Return (x, y) of the center of cell containing provided text 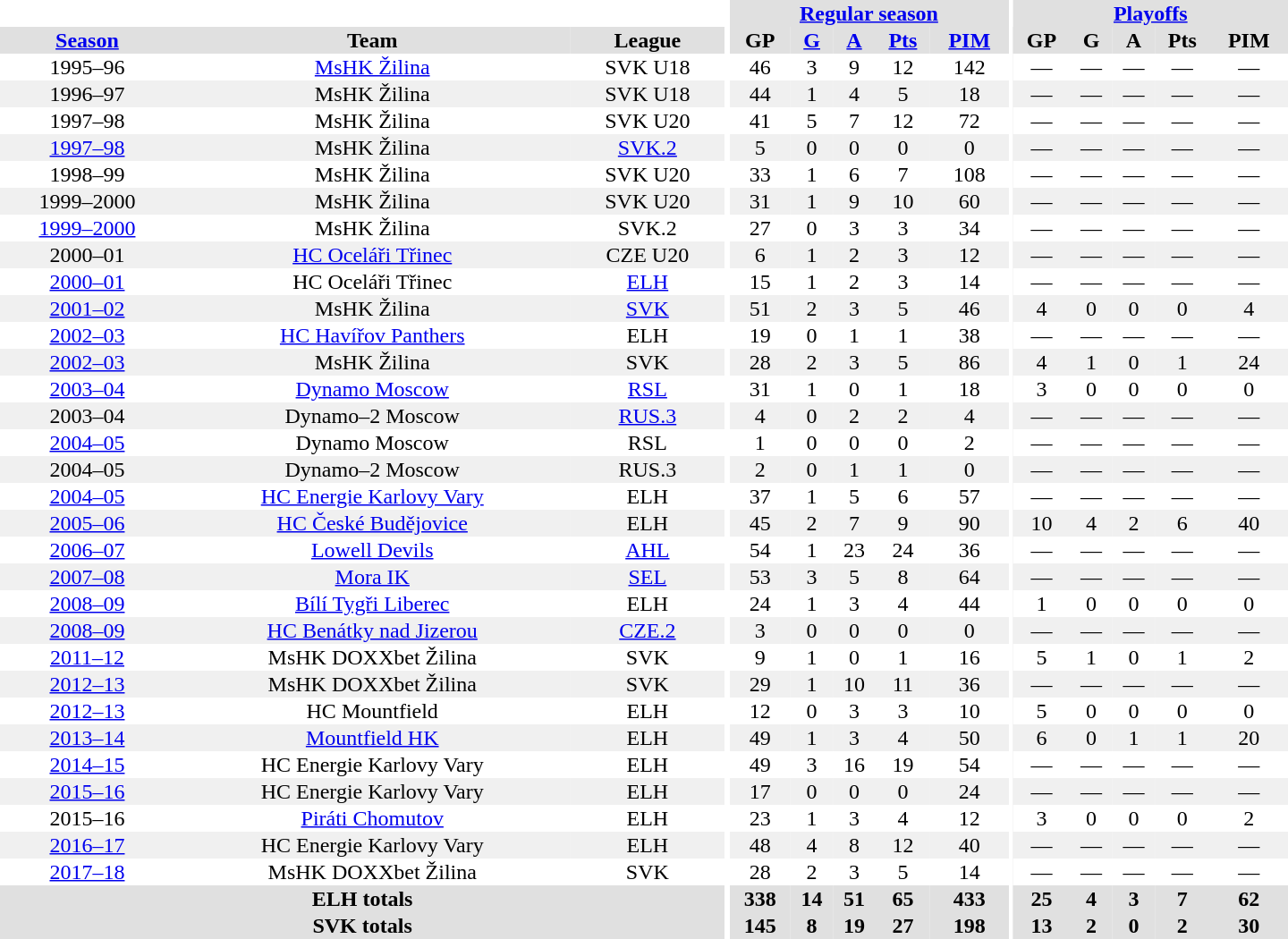
1995–96 (88, 67)
Playoffs (1150, 13)
41 (759, 121)
SEL (648, 577)
2005–06 (88, 523)
Piráti Chomutov (372, 818)
2007–08 (88, 577)
Mountfield HK (372, 738)
108 (970, 174)
29 (759, 684)
11 (903, 684)
13 (1042, 926)
1998–99 (88, 174)
37 (759, 496)
30 (1249, 926)
433 (970, 899)
League (648, 40)
CZE.2 (648, 630)
64 (970, 577)
38 (970, 335)
90 (970, 523)
ELH totals (362, 899)
2014–15 (88, 765)
Bílí Tygři Liberec (372, 604)
2001–02 (88, 309)
2011–12 (88, 657)
86 (970, 362)
25 (1042, 899)
60 (970, 201)
53 (759, 577)
34 (970, 228)
CZE U20 (648, 255)
15 (759, 282)
Lowell Devils (372, 550)
65 (903, 899)
HC Benátky nad Jizerou (372, 630)
33 (759, 174)
Season (88, 40)
AHL (648, 550)
57 (970, 496)
45 (759, 523)
2016–17 (88, 845)
2006–07 (88, 550)
1996–97 (88, 94)
20 (1249, 738)
Team (372, 40)
50 (970, 738)
17 (759, 791)
142 (970, 67)
HC Mountfield (372, 711)
48 (759, 845)
198 (970, 926)
145 (759, 926)
72 (970, 121)
HC České Budějovice (372, 523)
338 (759, 899)
SVK totals (362, 926)
HC Havířov Panthers (372, 335)
Mora IK (372, 577)
2017–18 (88, 872)
2013–14 (88, 738)
62 (1249, 899)
Regular season (869, 13)
